Find where the given text appears and provide that cell's center as (X, Y) coordinate. 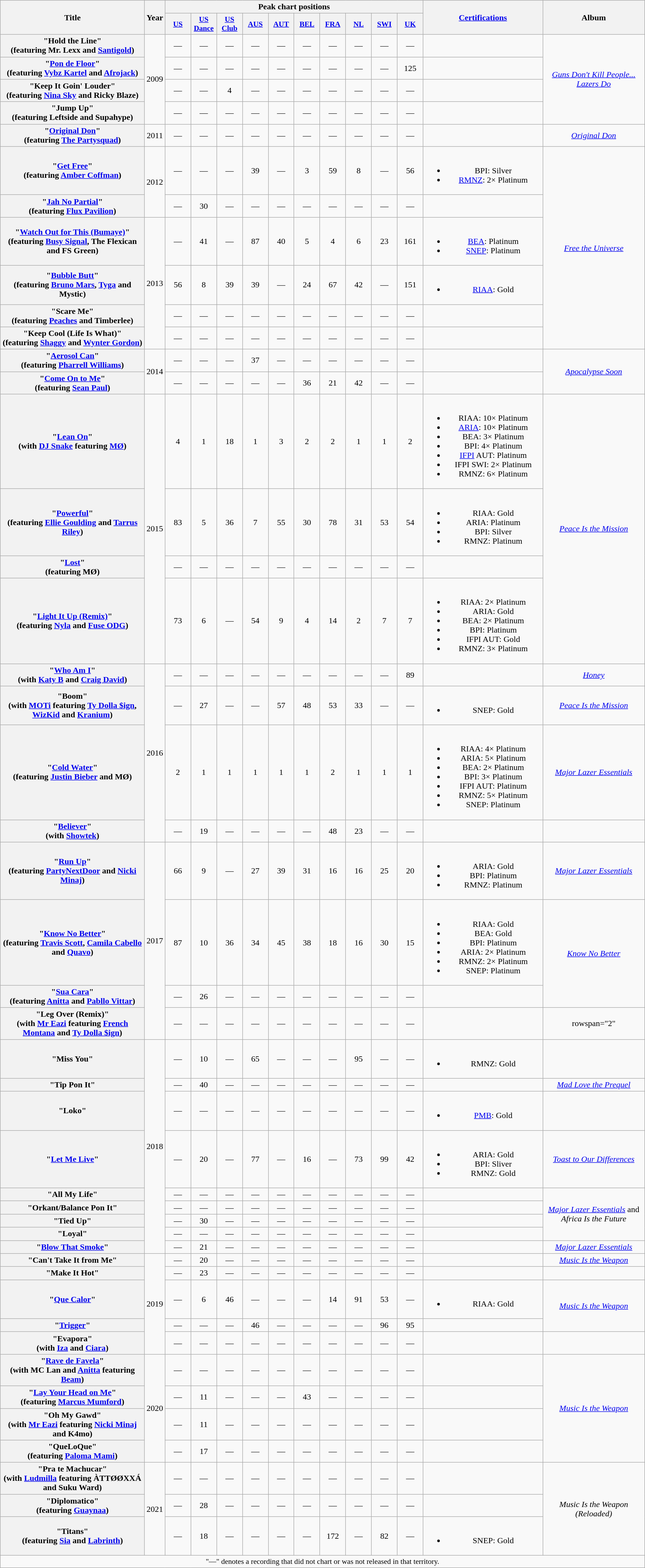
"Pra te Machucar"(with Ludmilla featuring ÀTTØØXXÁ and Suku Ward) (72, 1478)
57 (281, 706)
"Make It Hot" (72, 1273)
172 (333, 1536)
"Watch Out for This (Bumaye)"(featuring Busy Signal, The Flexican and FS Green) (72, 241)
2014 (155, 372)
USClub (229, 24)
US (178, 24)
Title (72, 17)
"Blow That Smoke" (72, 1247)
"Keep It Goin' Louder"(featuring Nina Sky and Ricky Blaze) (72, 90)
89 (410, 675)
"Evapora"(with Iza and Ciara) (72, 1343)
"Lay Your Head on Me"(featuring Marcus Mumford) (72, 1397)
RMNZ: Gold (483, 1058)
66 (178, 871)
78 (333, 522)
65 (256, 1058)
"—" denotes a recording that did not chart or was not released in that territory. (322, 1562)
Major Lazer Essentials and Africa Is the Future (594, 1214)
83 (178, 522)
RIAA: 2× PlatinumARIA: GoldBEA: 2× PlatinumBPI: PlatinumIFPI AUT: GoldRMNZ: 3× Platinum (483, 621)
2012 (155, 182)
"Get Free"(featuring Amber Coffman) (72, 171)
"Believer"(with Showtek) (72, 831)
"Titans"(featuring Sia and Labrinth) (72, 1536)
24 (307, 285)
NL (358, 24)
125 (410, 68)
28 (204, 1506)
2015 (155, 529)
"Rave de Favela"(with MC Lan and Anitta featuring Beam) (72, 1370)
"Miss You" (72, 1058)
67 (333, 285)
91 (358, 1299)
99 (385, 1159)
RIAA: 10× PlatinumARIA: 10× PlatinumBEA: 3× PlatinumBPI: 4× PlatinumIFPI AUT: PlatinumIFPI SWI: 2× PlatinumRMNZ: 6× Platinum (483, 442)
2011 (155, 135)
BPI: SilverRMNZ: 2× Platinum (483, 171)
Apocalypse Soon (594, 372)
"Lost"(featuring MØ) (72, 567)
Guns Don't Kill People... Lazers Do (594, 79)
"Tied Up" (72, 1221)
"Who Am I"(with Katy B and Craig David) (72, 675)
Peak chart positions (294, 7)
SWI (385, 24)
"Powerful"(featuring Ellie Goulding and Tarrus Riley) (72, 522)
"Lean On"(with DJ Snake featuring MØ) (72, 442)
45 (281, 942)
"Loyal" (72, 1234)
"Cold Water"(featuring Justin Bieber and MØ) (72, 772)
96 (385, 1325)
Original Don (594, 135)
"Light It Up (Remix)"(featuring Nyla and Fuse ODG) (72, 621)
"Hold the Line"(featuring Mr. Lexx and Santigold) (72, 45)
"Aerosol Can"(featuring Pharrell Williams) (72, 360)
2016 (155, 753)
19 (204, 831)
"Que Calor" (72, 1299)
41 (204, 241)
Album (594, 17)
BEA: PlatinumSNEP: Platinum (483, 241)
"Jump Up"(featuring Leftside and Supahype) (72, 113)
ARIA: GoldBPI: SliverRMNZ: Gold (483, 1159)
2017 (155, 941)
"Let Me Live" (72, 1159)
33 (358, 706)
161 (410, 241)
"QueLoQue"(featuring Paloma Mami) (72, 1451)
RIAA: GoldARIA: PlatinumBPI: SilverRMNZ: Platinum (483, 522)
Mad Love the Prequel (594, 1085)
82 (385, 1536)
77 (256, 1159)
"Boom"(with MOTi featuring Ty Dolla $ign, WizKid and Kranium) (72, 706)
Honey (594, 675)
USDance (204, 24)
Music Is the Weapon (Reloaded) (594, 1509)
ARIA: GoldBPI: PlatinumRMNZ: Platinum (483, 871)
25 (385, 871)
Certifications (483, 17)
"Can't Take It from Me" (72, 1260)
2020 (155, 1408)
UK (410, 24)
"Oh My Gawd"(with Mr Eazi featuring Nicki Minaj and K4mo) (72, 1424)
59 (333, 171)
2021 (155, 1509)
"All My Life" (72, 1195)
15 (410, 942)
2013 (155, 283)
FRA (333, 24)
2009 (155, 79)
26 (204, 996)
PMB: Gold (483, 1111)
"Keep Cool (Life Is What)"(featuring Shaggy and Wynter Gordon) (72, 338)
55 (281, 522)
38 (307, 942)
RIAA: 4× PlatinumARIA: 5× PlatinumBEA: 2× PlatinumBPI: 3× PlatinumIFPI AUT: PlatinumRMNZ: 5× PlatinumSNEP: Platinum (483, 772)
"Original Don"(featuring The Partysquad) (72, 135)
"Come On to Me"(featuring Sean Paul) (72, 383)
"Trigger" (72, 1325)
Year (155, 17)
34 (256, 942)
"Jah No Partial"(featuring Flux Pavilion) (72, 206)
37 (256, 360)
2019 (155, 1304)
"Bubble Butt"(featuring Bruno Mars, Tyga and Mystic) (72, 285)
"Scare Me"(featuring Peaches and Timberlee) (72, 316)
AUS (256, 24)
BEL (307, 24)
rowspan="2" (594, 1023)
AUT (281, 24)
Free the Universe (594, 248)
Toast to Our Differences (594, 1159)
2018 (155, 1146)
"Pon de Floor"(featuring Vybz Kartel and Afrojack) (72, 68)
"Run Up"(featuring PartyNextDoor and Nicki Minaj) (72, 871)
"Orkant/Balance Pon It" (72, 1208)
"Sua Cara" (featuring Anitta and Pabllo Vittar) (72, 996)
Know No Better (594, 954)
RIAA: GoldBEA: GoldBPI: PlatinumARIA: 2× PlatinumRMNZ: 2× PlatinumSNEP: Platinum (483, 942)
17 (204, 1451)
151 (410, 285)
43 (307, 1397)
"Diplomatico"(featuring Guaynaa) (72, 1506)
"Know No Better"(featuring Travis Scott, Camila Cabello and Quavo) (72, 942)
"Tip Pon It" (72, 1085)
"Loko" (72, 1111)
"Leg Over (Remix)"(with Mr Eazi featuring French Montana and Ty Dolla $ign) (72, 1023)
